From the cell containing the given text, extract its center point as (x, y) coordinate. 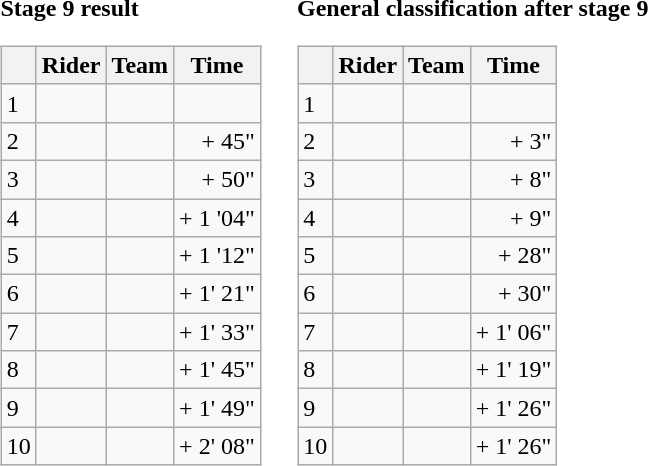
+ 1' 33" (218, 332)
+ 1 '04" (218, 217)
+ 1' 49" (218, 408)
+ 1' 21" (218, 294)
+ 2' 08" (218, 446)
+ 45" (218, 141)
+ 50" (218, 179)
+ 1' 06" (514, 332)
+ 1 '12" (218, 256)
+ 30" (514, 294)
+ 1' 45" (218, 370)
+ 8" (514, 179)
+ 3" (514, 141)
+ 1' 19" (514, 370)
+ 28" (514, 256)
+ 9" (514, 217)
